For the text-containing cell, return its midpoint in (x, y) coordinate format. 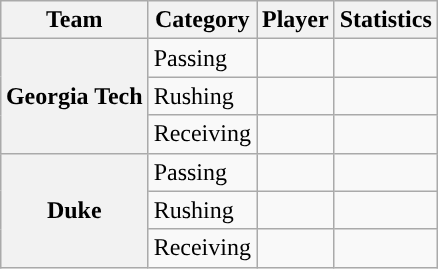
Georgia Tech (74, 96)
Category (202, 20)
Player (295, 20)
Team (74, 20)
Statistics (386, 20)
Duke (74, 210)
